From the cell containing the given text, extract its center point as (x, y) coordinate. 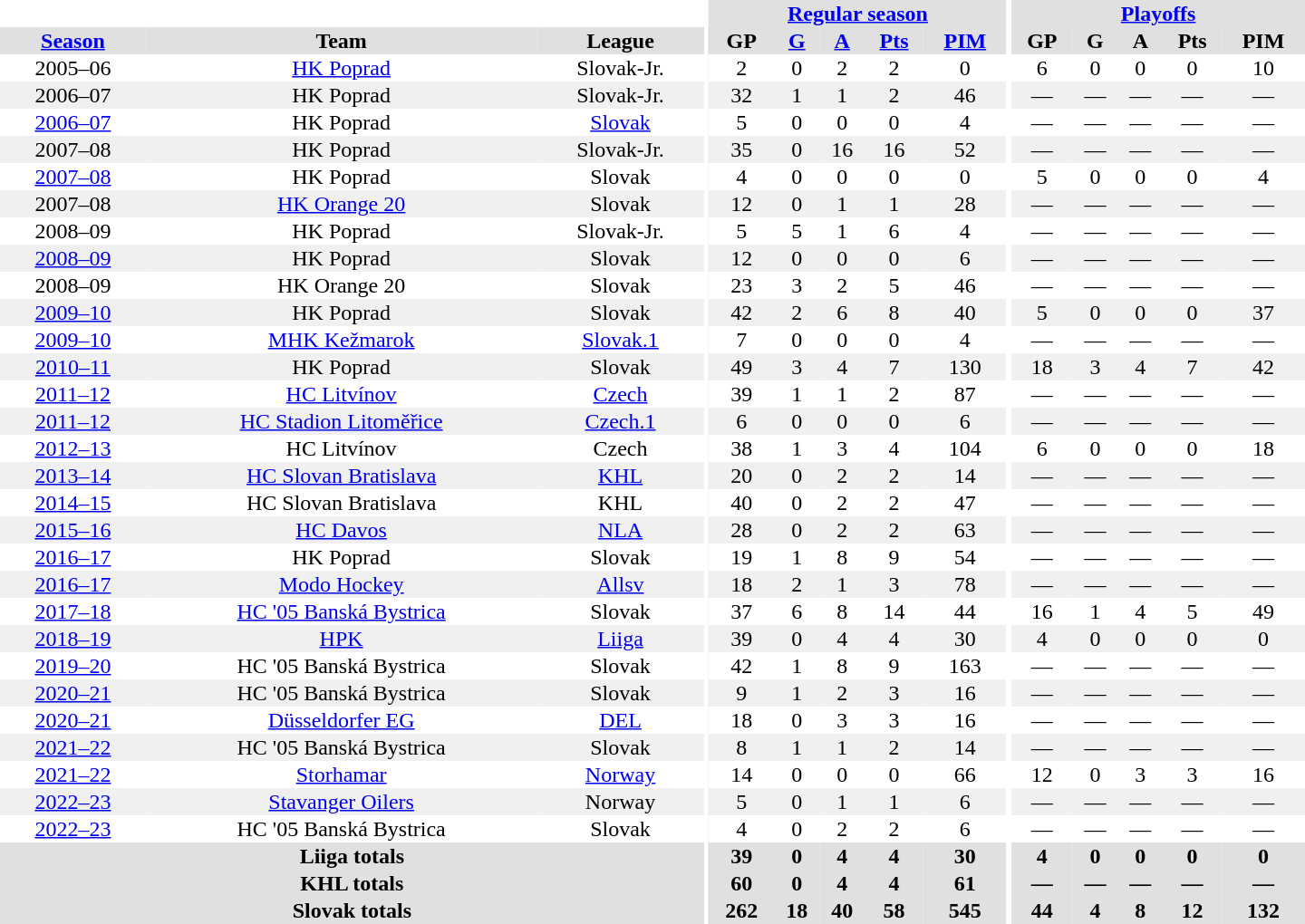
2012–13 (72, 448)
19 (741, 557)
58 (894, 910)
35 (741, 149)
52 (965, 149)
Allsv (620, 584)
78 (965, 584)
HPK (341, 639)
2014–15 (72, 503)
87 (965, 394)
HC Stadion Litoměřice (341, 421)
Stavanger Oilers (341, 802)
League (620, 41)
Regular season (857, 14)
20 (741, 476)
63 (965, 530)
Team (341, 41)
54 (965, 557)
2005–06 (72, 68)
KHL totals (352, 883)
130 (965, 367)
2017–18 (72, 611)
Modo Hockey (341, 584)
32 (741, 95)
23 (741, 285)
DEL (620, 720)
Slovak.1 (620, 340)
Season (72, 41)
132 (1263, 910)
Czech.1 (620, 421)
47 (965, 503)
2010–11 (72, 367)
Slovak totals (352, 910)
61 (965, 883)
262 (741, 910)
2018–19 (72, 639)
Storhamar (341, 775)
Liiga (620, 639)
60 (741, 883)
66 (965, 775)
Liiga totals (352, 856)
NLA (620, 530)
2013–14 (72, 476)
10 (1263, 68)
2019–20 (72, 666)
545 (965, 910)
MHK Kežmarok (341, 340)
163 (965, 666)
HC Davos (341, 530)
2015–16 (72, 530)
Playoffs (1158, 14)
Düsseldorfer EG (341, 720)
38 (741, 448)
104 (965, 448)
